Detect which cell encompasses the target text, then output its [x, y] center coordinate. 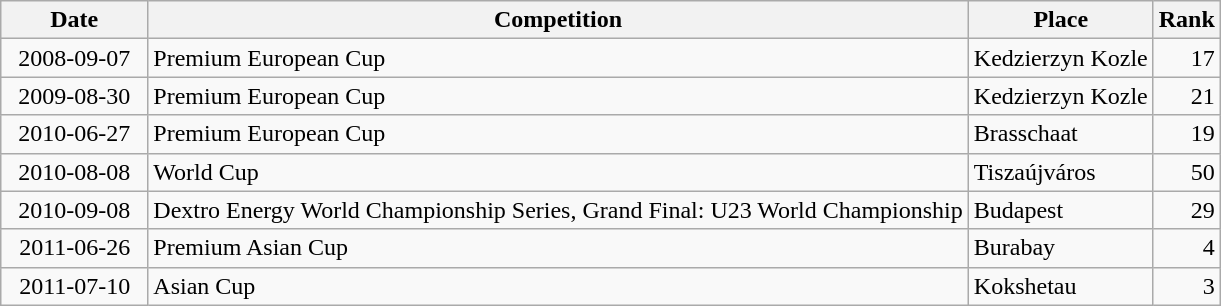
Premium Asian Cup [558, 248]
2010-09-08 [74, 210]
2010-06-27 [74, 134]
2009-08-30 [74, 96]
2008-09-07 [74, 58]
Brasschaat [1060, 134]
World Cup [558, 172]
3 [1186, 286]
Competition [558, 20]
29 [1186, 210]
2010-08-08 [74, 172]
Dextro Energy World Championship Series, Grand Final: U23 World Championship [558, 210]
Asian Cup [558, 286]
19 [1186, 134]
Rank [1186, 20]
21 [1186, 96]
2011-06-26 [74, 248]
Date [74, 20]
17 [1186, 58]
Kokshetau [1060, 286]
4 [1186, 248]
Budapest [1060, 210]
Tiszaújváros [1060, 172]
Burabay [1060, 248]
50 [1186, 172]
2011-07-10 [74, 286]
Place [1060, 20]
